Search for the cell housing the specified text and yield its [X, Y] center coordinate. 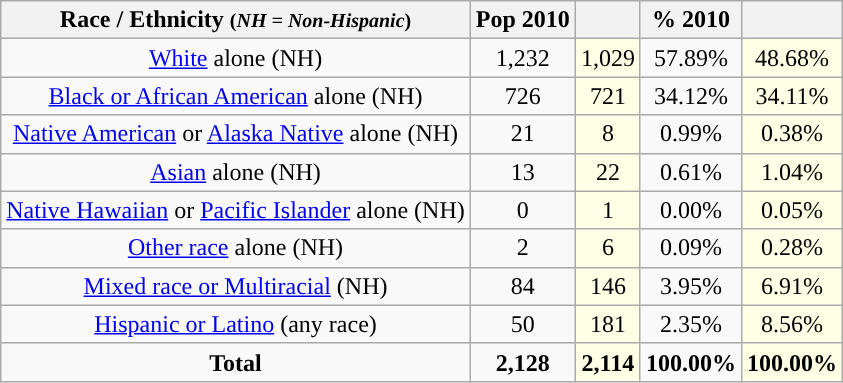
Other race alone (NH) [236, 248]
34.12% [690, 96]
Asian alone (NH) [236, 172]
0.05% [792, 210]
8 [608, 134]
1,232 [522, 58]
726 [522, 96]
0.61% [690, 172]
1.04% [792, 172]
Mixed race or Multiracial (NH) [236, 286]
34.11% [792, 96]
13 [522, 172]
6 [608, 248]
48.68% [792, 58]
57.89% [690, 58]
0.00% [690, 210]
Native Hawaiian or Pacific Islander alone (NH) [236, 210]
8.56% [792, 324]
0.09% [690, 248]
721 [608, 96]
84 [522, 286]
Total [236, 362]
Pop 2010 [522, 20]
0.28% [792, 248]
0.38% [792, 134]
Native American or Alaska Native alone (NH) [236, 134]
50 [522, 324]
1 [608, 210]
0.99% [690, 134]
White alone (NH) [236, 58]
2,128 [522, 362]
181 [608, 324]
2 [522, 248]
21 [522, 134]
0 [522, 210]
Hispanic or Latino (any race) [236, 324]
Race / Ethnicity (NH = Non-Hispanic) [236, 20]
Black or African American alone (NH) [236, 96]
2.35% [690, 324]
% 2010 [690, 20]
2,114 [608, 362]
1,029 [608, 58]
22 [608, 172]
3.95% [690, 286]
146 [608, 286]
6.91% [792, 286]
